Detect which cell encompasses the target text, then output its [X, Y] center coordinate. 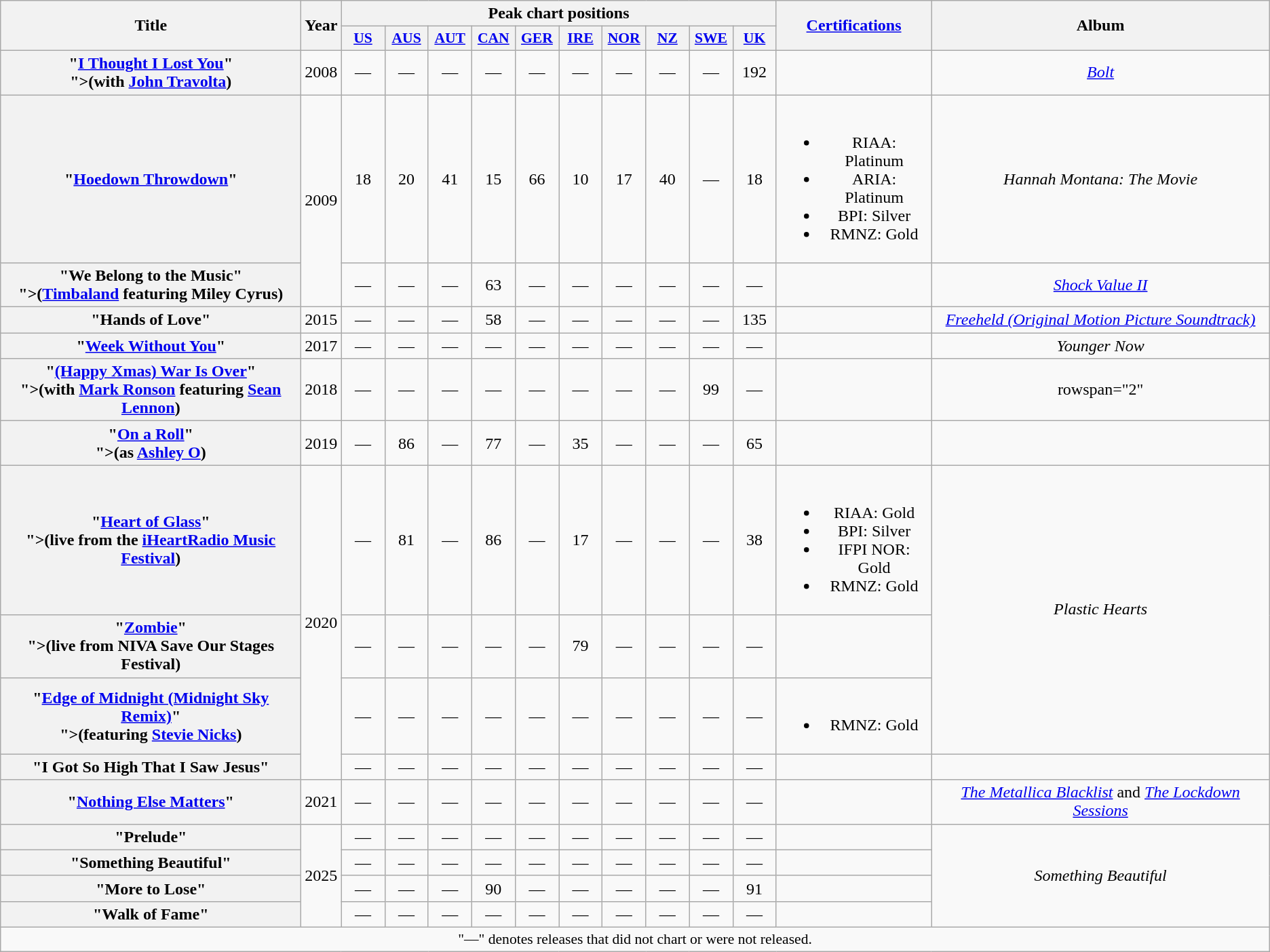
"Hands of Love" [151, 320]
65 [754, 443]
81 [406, 540]
"(Happy Xmas) War Is Over"">(with Mark Ronson featuring Sean Lennon) [151, 390]
"Nothing Else Matters" [151, 801]
90 [493, 888]
RIAA: GoldBPI: SilverIFPI NOR: GoldRMNZ: Gold [853, 540]
2008 [322, 72]
"I Got So High That I Saw Jesus" [151, 767]
Hannah Montana: The Movie [1100, 179]
Year [322, 26]
Certifications [853, 26]
2009 [322, 201]
"Zombie"">(live from NIVA Save Our Stages Festival) [151, 646]
40 [668, 179]
The Metallica Blacklist and The Lockdown Sessions [1100, 801]
RMNZ: Gold [853, 716]
AUS [406, 39]
2015 [322, 320]
77 [493, 443]
Peak chart positions [559, 14]
Plastic Hearts [1100, 610]
2025 [322, 875]
"Walk of Fame" [151, 914]
2019 [322, 443]
"Hoedown Throwdown" [151, 179]
"I Thought I Lost You"">(with John Travolta) [151, 72]
2021 [322, 801]
20 [406, 179]
GER [537, 39]
Title [151, 26]
66 [537, 179]
2020 [322, 622]
SWE [711, 39]
63 [493, 285]
38 [754, 540]
Shock Value II [1100, 285]
"We Belong to the Music"">(Timbaland featuring Miley Cyrus) [151, 285]
"Heart of Glass"">(live from the iHeartRadio Music Festival) [151, 540]
Bolt [1100, 72]
"Something Beautiful" [151, 862]
99 [711, 390]
Freeheld (Original Motion Picture Soundtrack) [1100, 320]
192 [754, 72]
NOR [624, 39]
US [363, 39]
"—" denotes releases that did not chart or were not released. [635, 939]
IRE [581, 39]
NZ [668, 39]
UK [754, 39]
10 [581, 179]
Younger Now [1100, 346]
"Week Without You" [151, 346]
rowspan="2" [1100, 390]
AUT [450, 39]
CAN [493, 39]
91 [754, 888]
"On a Roll" ">(as Ashley O) [151, 443]
41 [450, 179]
15 [493, 179]
35 [581, 443]
135 [754, 320]
"Edge of Midnight (Midnight Sky Remix)"">(featuring Stevie Nicks) [151, 716]
RIAA: PlatinumARIA: PlatinumBPI: SilverRMNZ: Gold [853, 179]
2017 [322, 346]
79 [581, 646]
Something Beautiful [1100, 875]
"Prelude" [151, 837]
58 [493, 320]
"More to Lose" [151, 888]
Album [1100, 26]
2018 [322, 390]
